Determine the [x, y] coordinate at the center of the cell enclosing the given text.  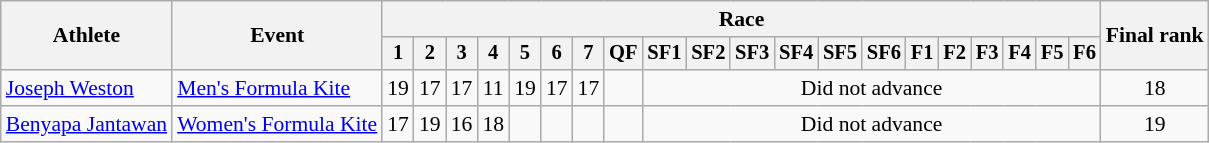
7 [589, 54]
SF3 [752, 54]
16 [462, 124]
Event [277, 36]
F6 [1084, 54]
Race [741, 19]
Final rank [1155, 36]
F3 [987, 54]
6 [557, 54]
11 [493, 88]
Joseph Weston [86, 88]
3 [462, 54]
2 [430, 54]
SF1 [664, 54]
Men's Formula Kite [277, 88]
1 [398, 54]
SF5 [840, 54]
F4 [1019, 54]
SF4 [796, 54]
SF6 [884, 54]
Benyapa Jantawan [86, 124]
Athlete [86, 36]
QF [623, 54]
F5 [1052, 54]
F1 [922, 54]
SF2 [708, 54]
F2 [954, 54]
5 [525, 54]
Women's Formula Kite [277, 124]
4 [493, 54]
